Find where the given text appears and provide that cell's center as [X, Y] coordinate. 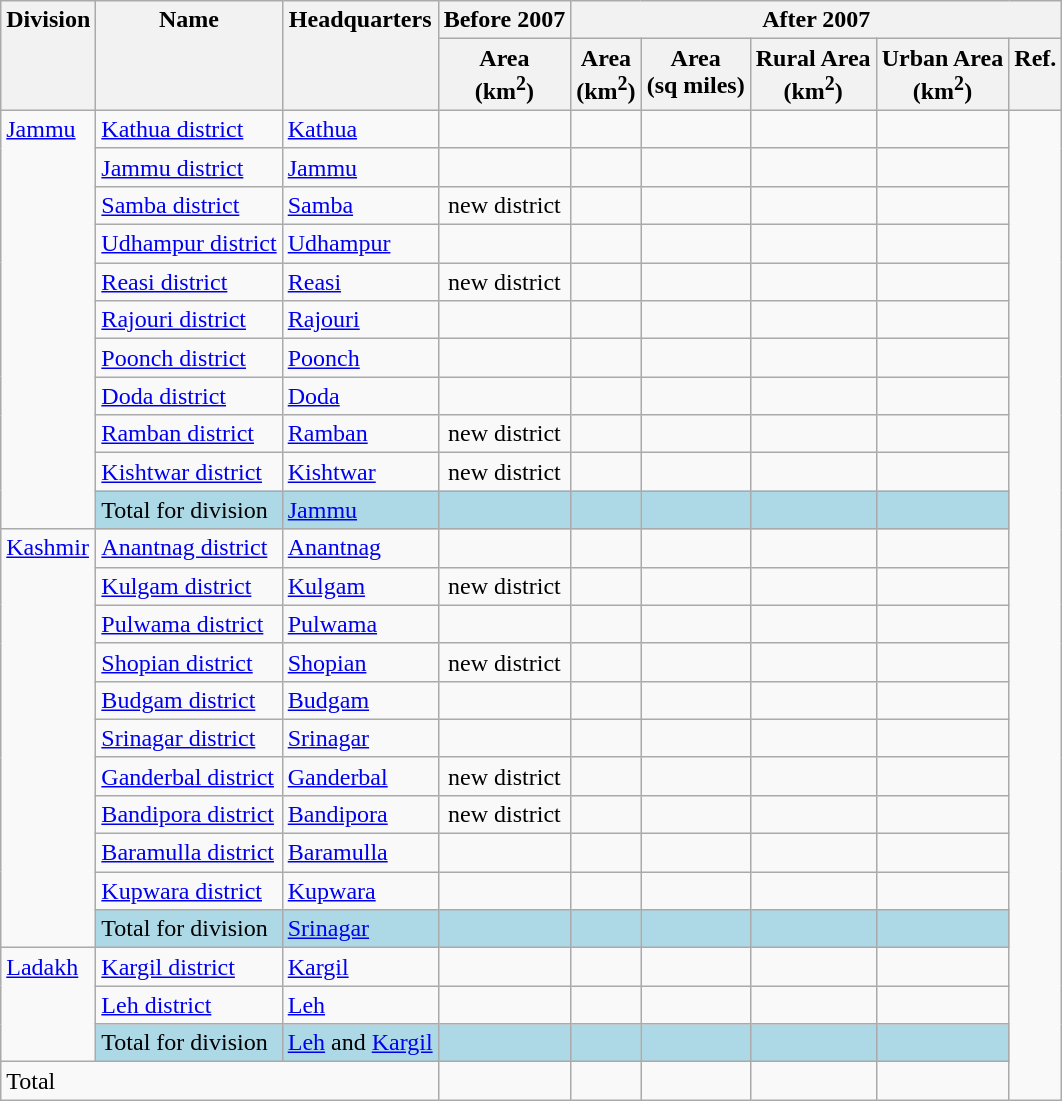
Rural Area (km2) [813, 75]
Headquarters [360, 56]
Kathua district [189, 129]
Ramban [360, 434]
Anantnag [360, 548]
Kupwara district [189, 891]
Kishtwar [360, 472]
Bandipora district [189, 814]
Leh [360, 1005]
Kashmir [48, 738]
Total [220, 1081]
Area (sq miles) [696, 75]
Kulgam district [189, 586]
Baramulla [360, 853]
After 2007 [816, 20]
Reasi district [189, 282]
Rajouri [360, 320]
Baramulla district [189, 853]
Srinagar district [189, 738]
Samba district [189, 205]
Pulwama district [189, 624]
Budgam [360, 700]
Ganderbal [360, 776]
Leh and Kargil [360, 1043]
Udhampur district [189, 244]
Doda [360, 396]
Budgam district [189, 700]
Bandipora [360, 814]
Pulwama [360, 624]
Kupwara [360, 891]
Ganderbal district [189, 776]
Reasi [360, 282]
Kathua [360, 129]
Kishtwar district [189, 472]
Doda district [189, 396]
Before 2007 [504, 20]
Ladakh [48, 1005]
Udhampur [360, 244]
Ref. [1036, 75]
Division [48, 56]
Anantnag district [189, 548]
Shopian district [189, 662]
Poonch [360, 358]
Kulgam [360, 586]
Shopian [360, 662]
Rajouri district [189, 320]
Samba [360, 205]
Kargil [360, 967]
Kargil district [189, 967]
Name [189, 56]
Jammu district [189, 167]
Poonch district [189, 358]
Urban Area (km2) [942, 75]
Ramban district [189, 434]
Leh district [189, 1005]
